Capture the cell that displays the provided text and extract its [x, y] central coordinate. 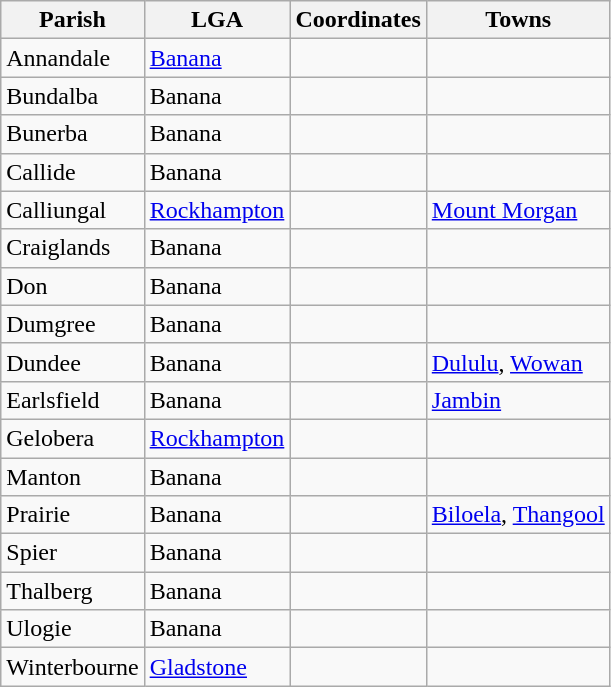
Dumgree [72, 324]
Biloela, Thangool [518, 515]
Towns [518, 20]
Spier [72, 553]
Coordinates [358, 20]
Prairie [72, 515]
Gelobera [72, 438]
Dundee [72, 362]
Thalberg [72, 591]
Bunerba [72, 134]
Mount Morgan [518, 210]
Don [72, 286]
Parish [72, 20]
Jambin [518, 400]
Bundalba [72, 96]
Manton [72, 477]
Dululu, Wowan [518, 362]
Ulogie [72, 629]
Callide [72, 172]
Gladstone [217, 667]
Earlsfield [72, 400]
Craiglands [72, 248]
LGA [217, 20]
Calliungal [72, 210]
Annandale [72, 58]
Winterbourne [72, 667]
